Return the [X, Y] coordinate for the center point of the cell that contains the specified text.  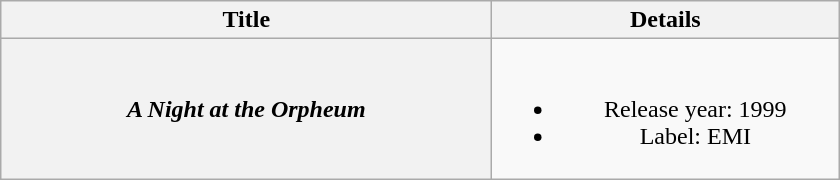
A Night at the Orpheum [246, 109]
Title [246, 20]
Release year: 1999Label: EMI [666, 109]
Details [666, 20]
